Output the (X, Y) coordinate of the center of the cell containing the given text.  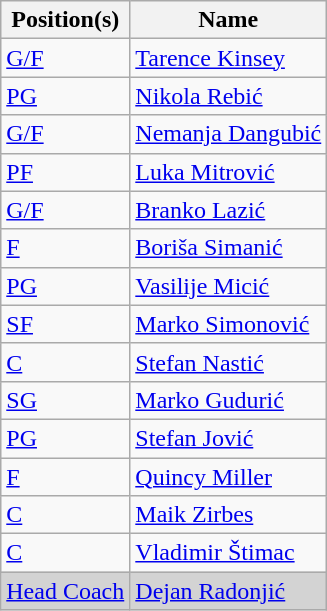
Marko Simonović (228, 324)
Name (228, 20)
SG (66, 400)
Tarence Kinsey (228, 58)
Vladimir Štimac (228, 553)
Nikola Rebić (228, 96)
Vasilije Micić (228, 286)
Nemanja Dangubić (228, 134)
SF (66, 324)
Dejan Radonjić (228, 591)
Boriša Simanić (228, 248)
Branko Lazić (228, 210)
PF (66, 172)
Quincy Miller (228, 477)
Stefan Jović (228, 438)
Position(s) (66, 20)
Luka Mitrović (228, 172)
Head Coach (66, 591)
Maik Zirbes (228, 515)
Marko Gudurić (228, 400)
Stefan Nastić (228, 362)
